Return (X, Y) of the center of cell containing provided text 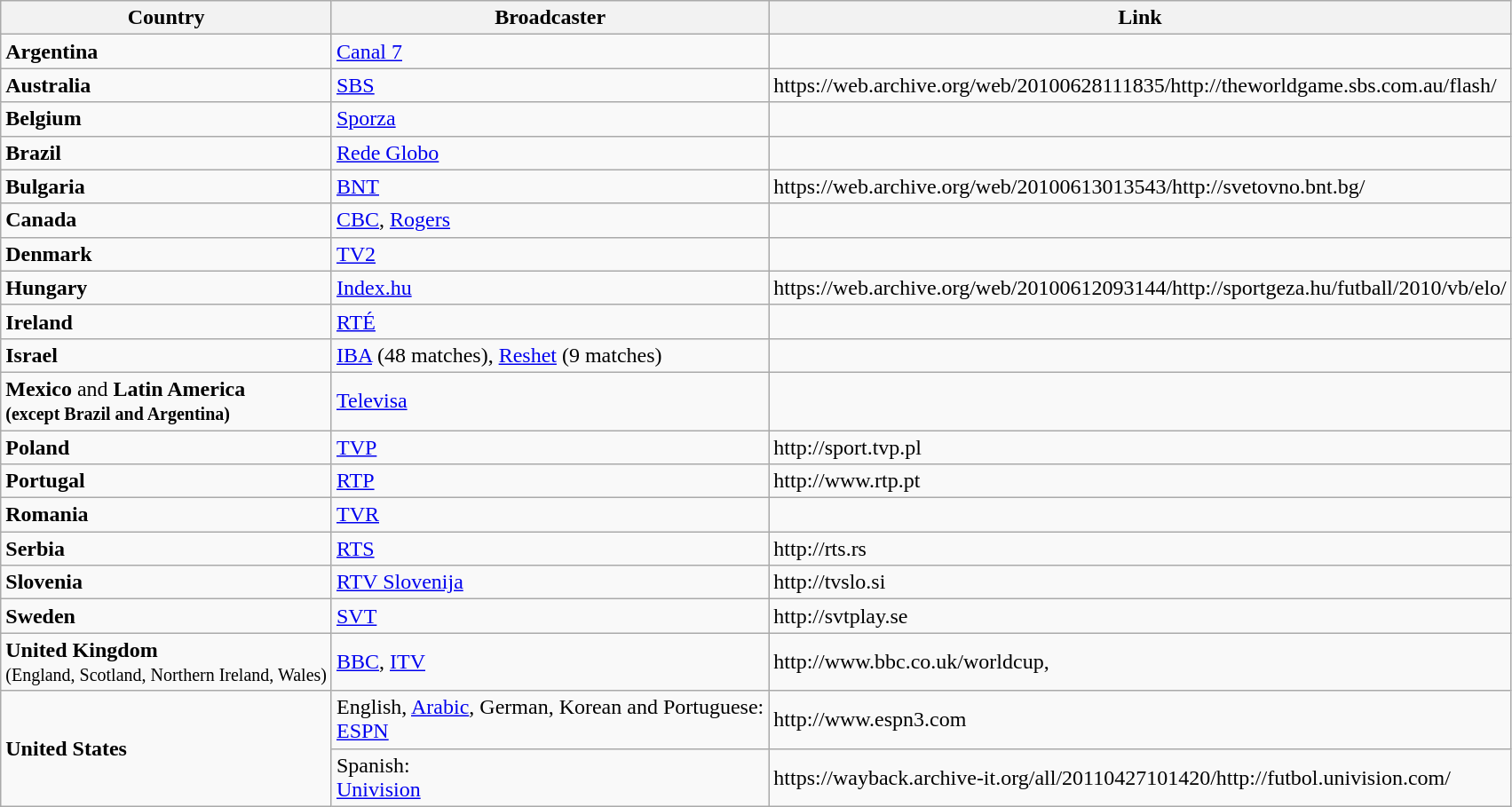
Serbia (167, 549)
http://svtplay.se (1140, 616)
TVP (550, 447)
English, Arabic, German, Korean and Portuguese: ESPN (550, 719)
https://web.archive.org/web/20100612093144/http://sportgeza.hu/futball/2010/vb/elo/ (1140, 288)
http://sport.tvp.pl (1140, 447)
RTV Slovenija (550, 582)
RTÉ (550, 321)
Bulgaria (167, 186)
http://www.rtp.pt (1140, 481)
http://tvslo.si (1140, 582)
Sweden (167, 616)
Rede Globo (550, 153)
Mexico and Latin America(except Brazil and Argentina) (167, 401)
BBC, ITV (550, 662)
TVR (550, 515)
SBS (550, 85)
http://www.espn3.com (1140, 719)
Israel (167, 355)
Belgium (167, 119)
RTP (550, 481)
RTS (550, 549)
http://rts.rs (1140, 549)
United States (167, 748)
Sporza (550, 119)
Canal 7 (550, 51)
Australia (167, 85)
TV2 (550, 254)
United Kingdom(England, Scotland, Northern Ireland, Wales) (167, 662)
Denmark (167, 254)
Index.hu (550, 288)
Broadcaster (550, 18)
Country (167, 18)
Ireland (167, 321)
Slovenia (167, 582)
Argentina (167, 51)
Poland (167, 447)
http://www.bbc.co.uk/worldcup, (1140, 662)
https://wayback.archive-it.org/all/20110427101420/http://futbol.univision.com/ (1140, 778)
Romania (167, 515)
BNT (550, 186)
Portugal (167, 481)
Brazil (167, 153)
Link (1140, 18)
https://web.archive.org/web/20100628111835/http://theworldgame.sbs.com.au/flash/ (1140, 85)
Hungary (167, 288)
Spanish: Univision (550, 778)
Canada (167, 220)
CBC, Rogers (550, 220)
Televisa (550, 401)
SVT (550, 616)
IBA (48 matches), Reshet (9 matches) (550, 355)
https://web.archive.org/web/20100613013543/http://svetovno.bnt.bg/ (1140, 186)
